Find where the given text appears and provide that cell's center as (x, y) coordinate. 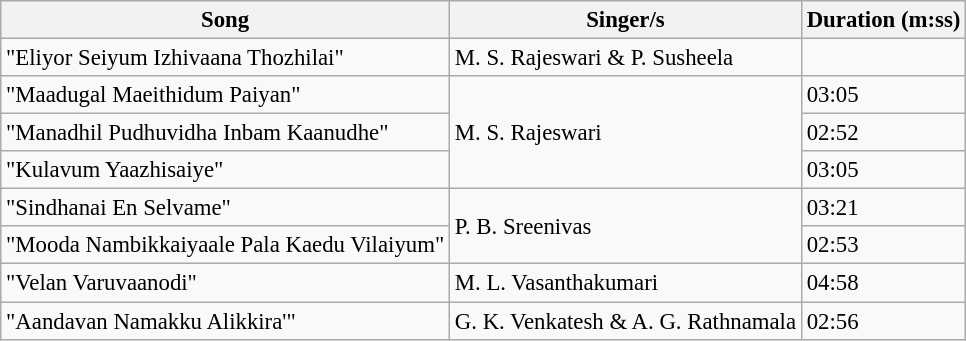
P. B. Sreenivas (626, 226)
M. S. Rajeswari (626, 132)
"Maadugal Maeithidum Paiyan" (226, 95)
"Kulavum Yaazhisaiye" (226, 170)
"Manadhil Pudhuvidha Inbam Kaanudhe" (226, 133)
"Velan Varuvaanodi" (226, 283)
Duration (m:ss) (883, 20)
G. K. Venkatesh & A. G. Rathnamala (626, 321)
03:21 (883, 208)
02:53 (883, 245)
Singer/s (626, 20)
M. L. Vasanthakumari (626, 283)
04:58 (883, 283)
"Mooda Nambikkaiyaale Pala Kaedu Vilaiyum" (226, 245)
02:56 (883, 321)
M. S. Rajeswari & P. Susheela (626, 58)
"Eliyor Seiyum Izhivaana Thozhilai" (226, 58)
"Sindhanai En Selvame" (226, 208)
Song (226, 20)
02:52 (883, 133)
"Aandavan Namakku Alikkira'" (226, 321)
